Find where the given text appears and provide that cell's center as [X, Y] coordinate. 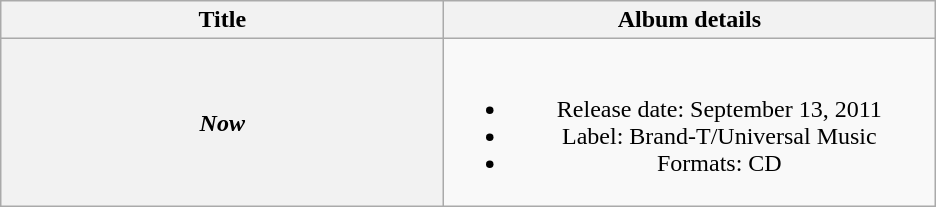
Title [222, 20]
Release date: September 13, 2011Label: Brand-T/Universal MusicFormats: CD [690, 122]
Now [222, 122]
Album details [690, 20]
